From the cell containing the given text, extract its center point as (x, y) coordinate. 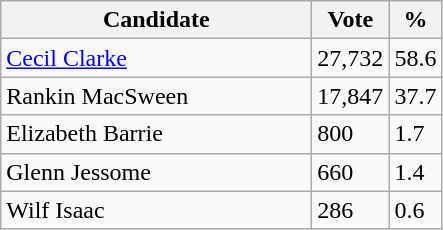
Vote (350, 20)
Wilf Isaac (156, 210)
Rankin MacSween (156, 96)
% (416, 20)
27,732 (350, 58)
660 (350, 172)
Elizabeth Barrie (156, 134)
58.6 (416, 58)
1.4 (416, 172)
1.7 (416, 134)
0.6 (416, 210)
Candidate (156, 20)
800 (350, 134)
286 (350, 210)
37.7 (416, 96)
17,847 (350, 96)
Cecil Clarke (156, 58)
Glenn Jessome (156, 172)
